Capture the cell that displays the provided text and extract its [X, Y] central coordinate. 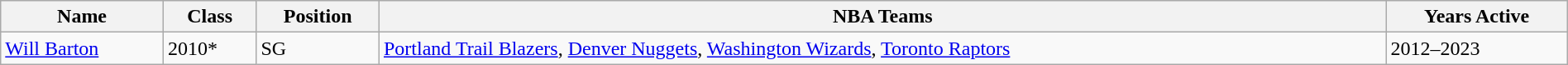
Will Barton [83, 48]
Name [83, 17]
Position [318, 17]
SG [318, 48]
Portland Trail Blazers, Denver Nuggets, Washington Wizards, Toronto Raptors [882, 48]
2012–2023 [1477, 48]
Years Active [1477, 17]
Class [210, 17]
NBA Teams [882, 17]
2010* [210, 48]
